Locate the cell with the specified text and output its [X, Y] center coordinate. 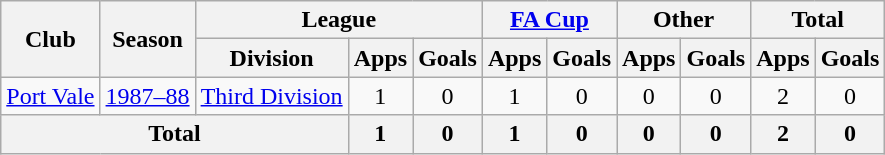
Third Division [272, 96]
Club [50, 39]
League [338, 20]
Division [272, 58]
Port Vale [50, 96]
Other [684, 20]
1987–88 [148, 96]
FA Cup [549, 20]
Season [148, 39]
